Search for the cell housing the specified text and yield its (X, Y) center coordinate. 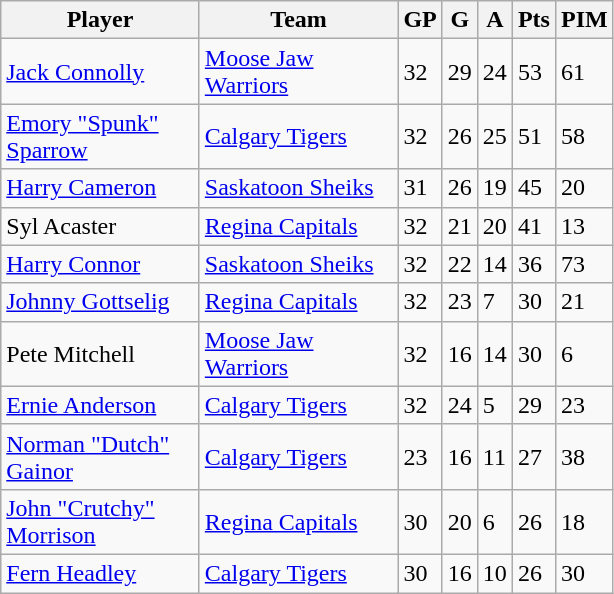
Team (298, 20)
7 (494, 302)
45 (534, 188)
38 (584, 456)
Harry Cameron (100, 188)
53 (534, 72)
19 (494, 188)
John "Crutchy" Morrison (100, 522)
A (494, 20)
51 (534, 136)
27 (534, 456)
Syl Acaster (100, 226)
61 (584, 72)
13 (584, 226)
Fern Headley (100, 573)
73 (584, 264)
5 (494, 405)
Player (100, 20)
G (460, 20)
31 (420, 188)
Emory "Spunk" Sparrow (100, 136)
GP (420, 20)
58 (584, 136)
Jack Connolly (100, 72)
22 (460, 264)
18 (584, 522)
41 (534, 226)
Pts (534, 20)
36 (534, 264)
Johnny Gottselig (100, 302)
10 (494, 573)
Harry Connor (100, 264)
Ernie Anderson (100, 405)
Pete Mitchell (100, 354)
11 (494, 456)
PIM (584, 20)
Norman "Dutch" Gainor (100, 456)
25 (494, 136)
